From the cell containing the given text, extract its center point as (x, y) coordinate. 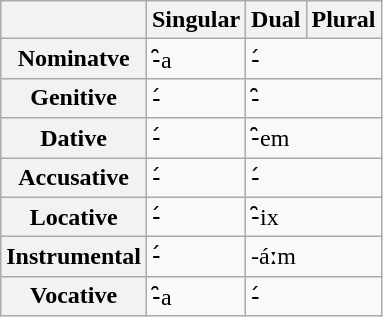
-̑em (314, 138)
-̑ix (314, 217)
Plural (344, 20)
-̑ (314, 98)
Instrumental (74, 257)
Genitive (74, 98)
Accusative (74, 178)
Vocative (74, 296)
Singular (196, 20)
Locative (74, 217)
Nominatve (74, 59)
Dative (74, 138)
-áːm (314, 257)
Dual (276, 20)
